Find where the given text appears and provide that cell's center as (X, Y) coordinate. 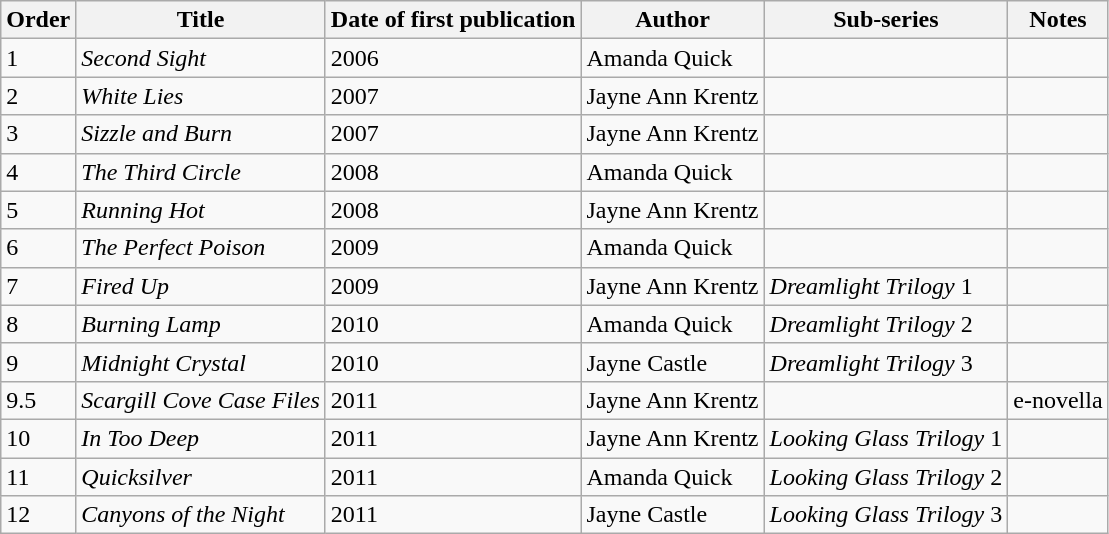
Dreamlight Trilogy 1 (886, 286)
Title (200, 20)
Looking Glass Trilogy 2 (886, 477)
Date of first publication (453, 20)
Looking Glass Trilogy 1 (886, 438)
7 (38, 286)
5 (38, 210)
White Lies (200, 96)
Notes (1058, 20)
Dreamlight Trilogy 2 (886, 324)
Author (672, 20)
The Third Circle (200, 172)
Second Sight (200, 58)
Sub-series (886, 20)
4 (38, 172)
Dreamlight Trilogy 3 (886, 362)
e-novella (1058, 400)
6 (38, 248)
1 (38, 58)
10 (38, 438)
Looking Glass Trilogy 3 (886, 515)
Order (38, 20)
Midnight Crystal (200, 362)
11 (38, 477)
Running Hot (200, 210)
12 (38, 515)
8 (38, 324)
Sizzle and Burn (200, 134)
In Too Deep (200, 438)
2 (38, 96)
Scargill Cove Case Files (200, 400)
The Perfect Poison (200, 248)
Canyons of the Night (200, 515)
Fired Up (200, 286)
Quicksilver (200, 477)
9.5 (38, 400)
Burning Lamp (200, 324)
9 (38, 362)
2006 (453, 58)
3 (38, 134)
